Return the [X, Y] coordinate for the center point of the cell that contains the specified text.  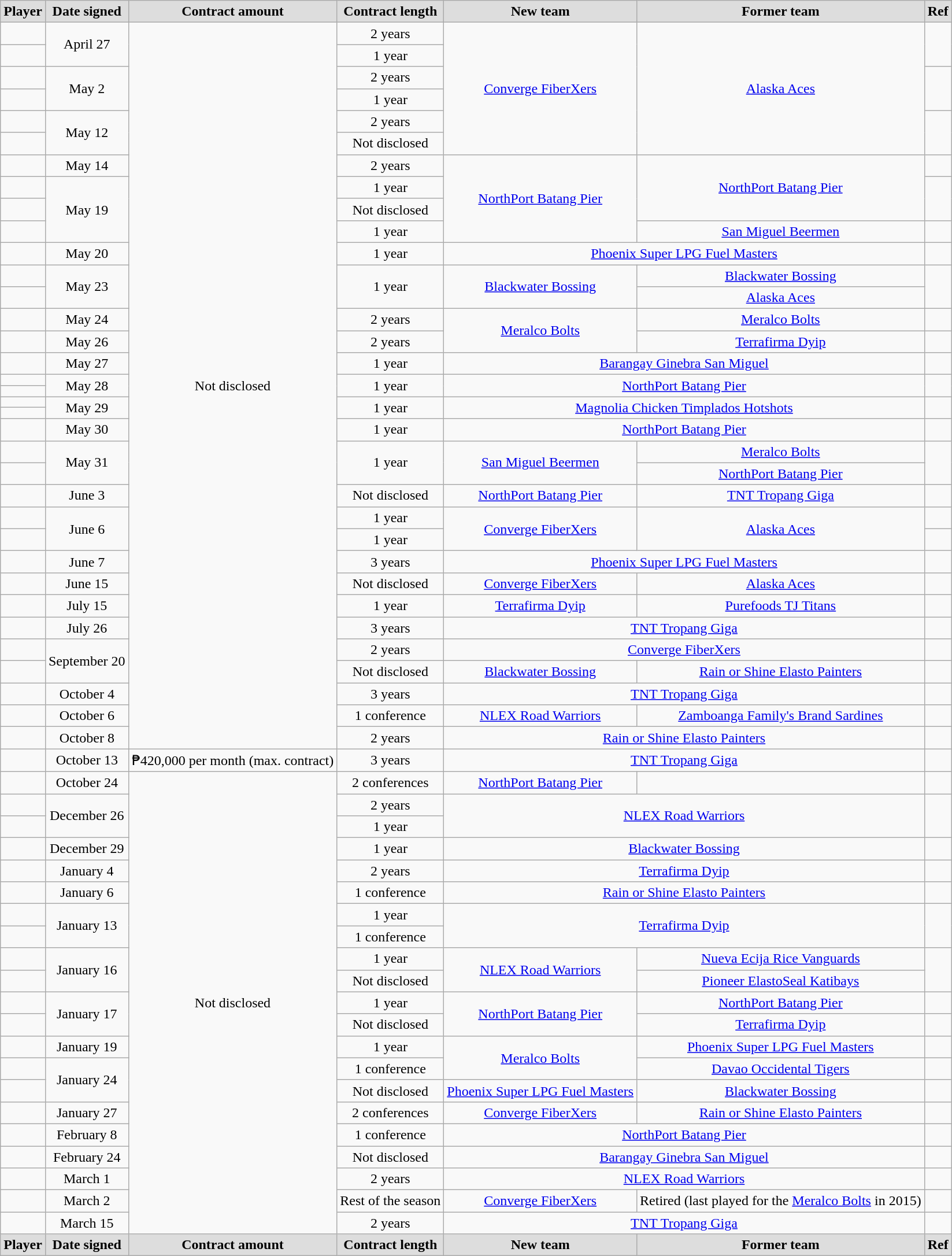
March 2 [87, 1201]
Retired (last played for the Meralco Bolts in 2015) [781, 1201]
May 23 [87, 287]
May 31 [87, 463]
Davao Occidental Tigers [781, 1069]
June 7 [87, 561]
October 13 [87, 760]
December 26 [87, 815]
June 6 [87, 529]
May 12 [87, 132]
January 19 [87, 1047]
Purefoods TJ Titans [781, 605]
January 6 [87, 893]
September 20 [87, 661]
Zamboanga Family's Brand Sardines [781, 716]
May 14 [87, 165]
April 27 [87, 45]
May 2 [87, 88]
May 26 [87, 342]
May 24 [87, 320]
May 30 [87, 430]
March 1 [87, 1179]
May 27 [87, 364]
Magnolia Chicken Timplados Hotshots [684, 408]
May 19 [87, 209]
June 3 [87, 496]
May 29 [87, 408]
Pioneer ElastoSeal Katibays [781, 981]
July 15 [87, 605]
March 15 [87, 1223]
June 15 [87, 583]
May 20 [87, 253]
October 4 [87, 694]
October 24 [87, 782]
January 27 [87, 1113]
January 17 [87, 1014]
January 13 [87, 926]
January 24 [87, 1080]
January 4 [87, 871]
October 6 [87, 716]
July 26 [87, 627]
May 28 [87, 386]
₱420,000 per month (max. contract) [232, 760]
January 16 [87, 970]
February 8 [87, 1135]
December 29 [87, 849]
February 24 [87, 1157]
Rest of the season [391, 1201]
October 8 [87, 738]
Nueva Ecija Rice Vanguards [781, 959]
